Extract the [x, y] coordinate from the center of the cell holding the provided text.  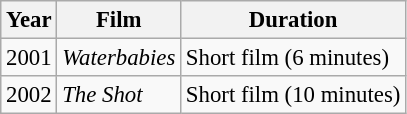
2001 [29, 58]
Short film (10 minutes) [294, 95]
Year [29, 20]
Waterbabies [119, 58]
2002 [29, 95]
Short film (6 minutes) [294, 58]
The Shot [119, 95]
Duration [294, 20]
Film [119, 20]
